Pinpoint the cell where the given text exists, returning its [X, Y] midpoint coordinate. 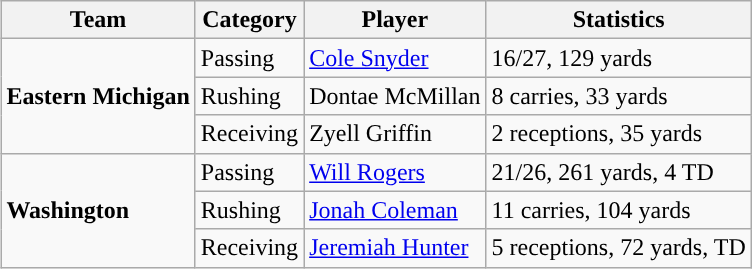
5 receptions, 72 yards, TD [618, 248]
Eastern Michigan [98, 96]
Jonah Coleman [395, 210]
Category [249, 20]
Statistics [618, 20]
16/27, 129 yards [618, 58]
Washington [98, 210]
Player [395, 20]
8 carries, 33 yards [618, 96]
Will Rogers [395, 172]
Jeremiah Hunter [395, 248]
Dontae McMillan [395, 96]
Zyell Griffin [395, 134]
11 carries, 104 yards [618, 210]
21/26, 261 yards, 4 TD [618, 172]
Team [98, 20]
2 receptions, 35 yards [618, 134]
Cole Snyder [395, 58]
